Extract the [x, y] coordinate from the center of the cell holding the provided text.  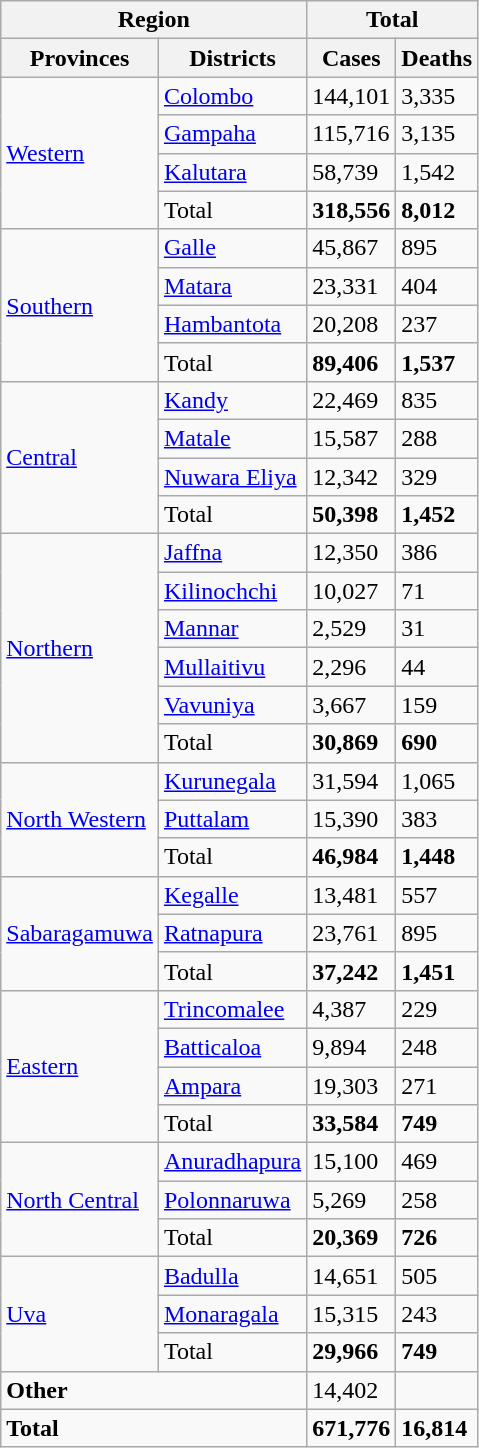
89,406 [352, 362]
15,390 [352, 819]
835 [437, 400]
Gampaha [232, 134]
Colombo [232, 96]
2,296 [352, 667]
Anuradhapura [232, 1162]
8,012 [437, 210]
Badulla [232, 1276]
12,350 [352, 553]
Ampara [232, 1085]
329 [437, 477]
10,027 [352, 591]
1,451 [437, 971]
469 [437, 1162]
4,387 [352, 1009]
Galle [232, 248]
671,776 [352, 1428]
Sabaragamuwa [80, 933]
3,135 [437, 134]
9,894 [352, 1047]
44 [437, 667]
243 [437, 1314]
Southern [80, 305]
Kurunegala [232, 781]
690 [437, 743]
Mannar [232, 629]
Uva [80, 1314]
15,315 [352, 1314]
Hambantota [232, 324]
29,966 [352, 1352]
1,542 [437, 172]
North Central [80, 1200]
Trincomalee [232, 1009]
2,529 [352, 629]
45,867 [352, 248]
318,556 [352, 210]
23,331 [352, 286]
Matara [232, 286]
Provinces [80, 58]
20,369 [352, 1238]
31 [437, 629]
30,869 [352, 743]
Region [154, 20]
13,481 [352, 895]
58,739 [352, 172]
258 [437, 1200]
19,303 [352, 1085]
3,667 [352, 705]
Monaragala [232, 1314]
237 [437, 324]
Western [80, 153]
386 [437, 553]
Puttalam [232, 819]
12,342 [352, 477]
229 [437, 1009]
288 [437, 438]
14,402 [352, 1390]
46,984 [352, 857]
144,101 [352, 96]
Vavuniya [232, 705]
Polonnaruwa [232, 1200]
1,537 [437, 362]
71 [437, 591]
Other [154, 1390]
22,469 [352, 400]
Deaths [437, 58]
1,448 [437, 857]
Northern [80, 648]
33,584 [352, 1124]
North Western [80, 819]
115,716 [352, 134]
15,587 [352, 438]
37,242 [352, 971]
Matale [232, 438]
404 [437, 286]
Mullaitivu [232, 667]
Nuwara Eliya [232, 477]
Kalutara [232, 172]
Central [80, 457]
1,065 [437, 781]
Ratnapura [232, 933]
Eastern [80, 1066]
271 [437, 1085]
5,269 [352, 1200]
Batticaloa [232, 1047]
31,594 [352, 781]
Jaffna [232, 553]
Districts [232, 58]
3,335 [437, 96]
20,208 [352, 324]
15,100 [352, 1162]
16,814 [437, 1428]
248 [437, 1047]
Kandy [232, 400]
505 [437, 1276]
383 [437, 819]
159 [437, 705]
50,398 [352, 515]
14,651 [352, 1276]
23,761 [352, 933]
726 [437, 1238]
Kilinochchi [232, 591]
Kegalle [232, 895]
557 [437, 895]
1,452 [437, 515]
Cases [352, 58]
